Return the [X, Y] coordinate for the center point of the cell that contains the specified text.  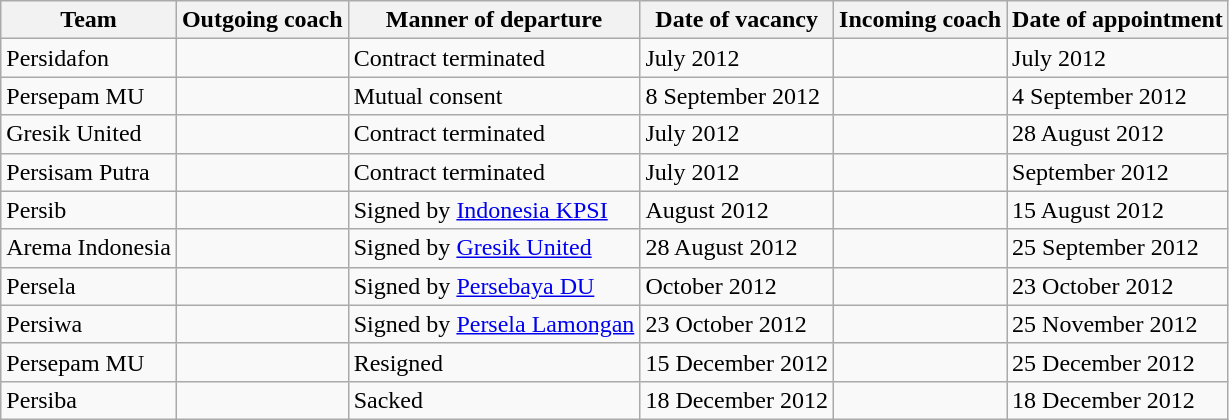
Gresik United [89, 134]
Outgoing coach [262, 20]
Resigned [494, 362]
Persiwa [89, 324]
Signed by Persela Lamongan [494, 324]
Persisam Putra [89, 172]
Persib [89, 210]
Persiba [89, 400]
15 December 2012 [737, 362]
Persela [89, 286]
August 2012 [737, 210]
Manner of departure [494, 20]
25 September 2012 [1118, 248]
Arema Indonesia [89, 248]
Sacked [494, 400]
October 2012 [737, 286]
Incoming coach [920, 20]
Team [89, 20]
Mutual consent [494, 96]
Date of vacancy [737, 20]
25 November 2012 [1118, 324]
September 2012 [1118, 172]
15 August 2012 [1118, 210]
8 September 2012 [737, 96]
Signed by Persebaya DU [494, 286]
Signed by Indonesia KPSI [494, 210]
Persidafon [89, 58]
4 September 2012 [1118, 96]
Date of appointment [1118, 20]
Signed by Gresik United [494, 248]
25 December 2012 [1118, 362]
